Identify which cell holds the provided text, then report its (X, Y) central coordinate. 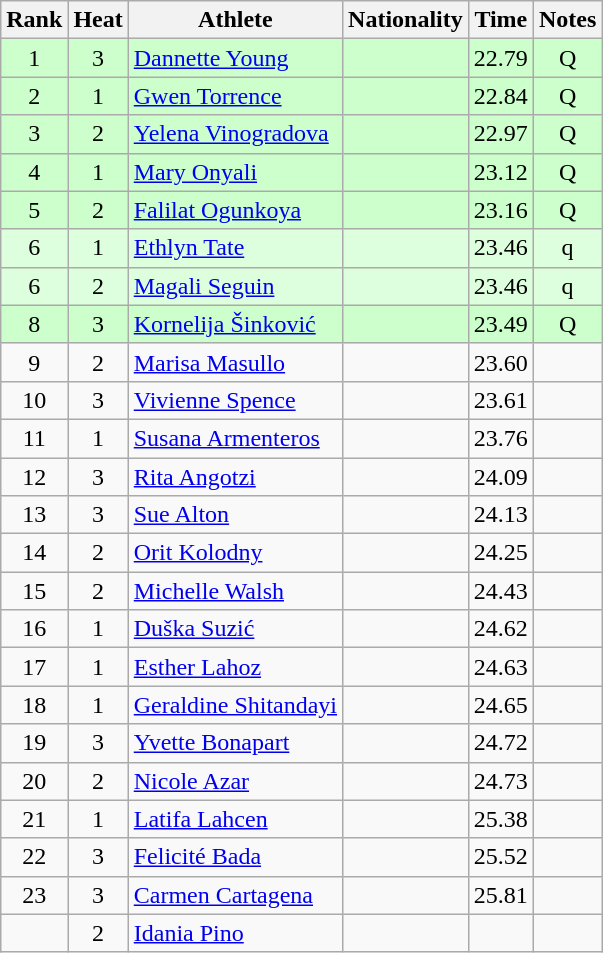
24.73 (500, 781)
14 (34, 553)
24.13 (500, 515)
Kornelija Šinković (235, 324)
8 (34, 324)
22.79 (500, 58)
25.52 (500, 857)
20 (34, 781)
Yvette Bonapart (235, 743)
24.25 (500, 553)
23.76 (500, 438)
Athlete (235, 20)
18 (34, 705)
4 (34, 172)
24.62 (500, 629)
24.43 (500, 591)
25.81 (500, 895)
Idania Pino (235, 933)
9 (34, 362)
Ethlyn Tate (235, 248)
Felicité Bada (235, 857)
Notes (567, 20)
Magali Seguin (235, 286)
Marisa Masullo (235, 362)
Nationality (406, 20)
23.61 (500, 400)
Time (500, 20)
5 (34, 210)
Rita Angotzi (235, 477)
Rank (34, 20)
23.60 (500, 362)
Michelle Walsh (235, 591)
22 (34, 857)
16 (34, 629)
24.72 (500, 743)
Latifa Lahcen (235, 819)
Falilat Ogunkoya (235, 210)
12 (34, 477)
22.97 (500, 134)
24.09 (500, 477)
Dannette Young (235, 58)
23.16 (500, 210)
Esther Lahoz (235, 667)
Susana Armenteros (235, 438)
Gwen Torrence (235, 96)
10 (34, 400)
22.84 (500, 96)
19 (34, 743)
15 (34, 591)
23 (34, 895)
Heat (98, 20)
11 (34, 438)
13 (34, 515)
Vivienne Spence (235, 400)
Geraldine Shitandayi (235, 705)
Yelena Vinogradova (235, 134)
17 (34, 667)
23.12 (500, 172)
25.38 (500, 819)
24.63 (500, 667)
Nicole Azar (235, 781)
Duška Suzić (235, 629)
Sue Alton (235, 515)
Mary Onyali (235, 172)
24.65 (500, 705)
23.49 (500, 324)
Orit Kolodny (235, 553)
21 (34, 819)
Carmen Cartagena (235, 895)
